Return [X, Y] of the center of cell containing provided text 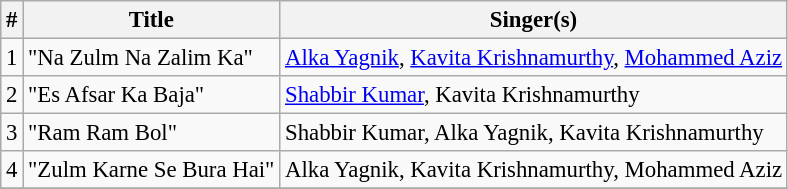
"Es Afsar Ka Baja" [152, 95]
# [12, 20]
4 [12, 170]
"Ram Ram Bol" [152, 133]
Shabbir Kumar, Alka Yagnik, Kavita Krishnamurthy [534, 133]
1 [12, 58]
Singer(s) [534, 20]
Title [152, 20]
3 [12, 133]
"Zulm Karne Se Bura Hai" [152, 170]
2 [12, 95]
Shabbir Kumar, Kavita Krishnamurthy [534, 95]
"Na Zulm Na Zalim Ka" [152, 58]
